Output the [x, y] coordinate of the center of the cell containing the given text.  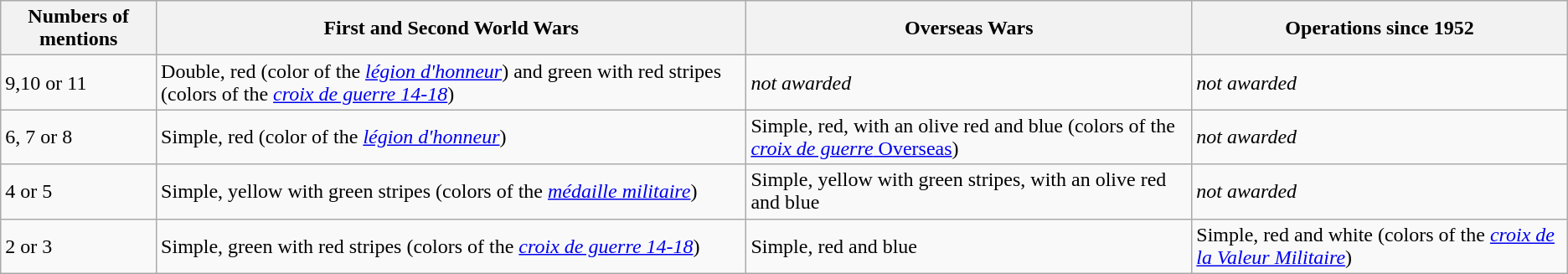
Simple, red, with an olive red and blue (colors of the croix de guerre Overseas) [969, 137]
Simple, yellow with green stripes, with an olive red and blue [969, 191]
Simple, red (color of the légion d'honneur) [451, 137]
9,10 or 11 [79, 82]
Numbers of mentions [79, 28]
6, 7 or 8 [79, 137]
Operations since 1952 [1380, 28]
4 or 5 [79, 191]
Simple, yellow with green stripes (colors of the médaille militaire) [451, 191]
2 or 3 [79, 246]
Simple, green with red stripes (colors of the croix de guerre 14-18) [451, 246]
Overseas Wars [969, 28]
Double, red (color of the légion d'honneur) and green with red stripes (colors of the croix de guerre 14-18) [451, 82]
First and Second World Wars [451, 28]
Simple, red and blue [969, 246]
Simple, red and white (colors of the croix de la Valeur Militaire) [1380, 246]
